Provide the (X, Y) coordinate of the cell's center where the given text is located.  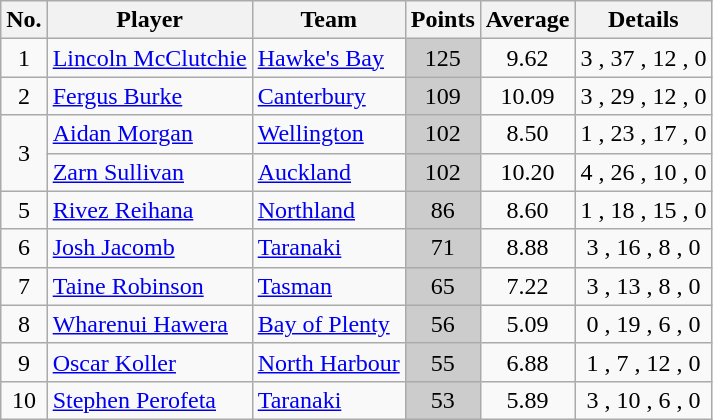
53 (442, 400)
3 (24, 153)
1 (24, 58)
56 (442, 324)
10.20 (528, 172)
3 , 37 , 12 , 0 (644, 58)
8.50 (528, 134)
Rivez Reihana (150, 210)
109 (442, 96)
7 (24, 286)
Oscar Koller (150, 362)
5.89 (528, 400)
71 (442, 248)
Lincoln McClutchie (150, 58)
1 , 7 , 12 , 0 (644, 362)
1 , 23 , 17 , 0 (644, 134)
86 (442, 210)
2 (24, 96)
Zarn Sullivan (150, 172)
8.88 (528, 248)
Wharenui Hawera (150, 324)
Canterbury (328, 96)
125 (442, 58)
7.22 (528, 286)
Wellington (328, 134)
6 (24, 248)
Josh Jacomb (150, 248)
Player (150, 20)
10 (24, 400)
Auckland (328, 172)
55 (442, 362)
5 (24, 210)
Hawke's Bay (328, 58)
Team (328, 20)
3 , 29 , 12 , 0 (644, 96)
8 (24, 324)
6.88 (528, 362)
No. (24, 20)
Northland (328, 210)
Fergus Burke (150, 96)
3 , 13 , 8 , 0 (644, 286)
5.09 (528, 324)
0 , 19 , 6 , 0 (644, 324)
Points (442, 20)
1 , 18 , 15 , 0 (644, 210)
North Harbour (328, 362)
9 (24, 362)
65 (442, 286)
8.60 (528, 210)
9.62 (528, 58)
Details (644, 20)
3 , 10 , 6 , 0 (644, 400)
4 , 26 , 10 , 0 (644, 172)
Stephen Perofeta (150, 400)
Bay of Plenty (328, 324)
Tasman (328, 286)
Average (528, 20)
3 , 16 , 8 , 0 (644, 248)
Aidan Morgan (150, 134)
Taine Robinson (150, 286)
10.09 (528, 96)
